Locate the cell with the specified text and output its (x, y) center coordinate. 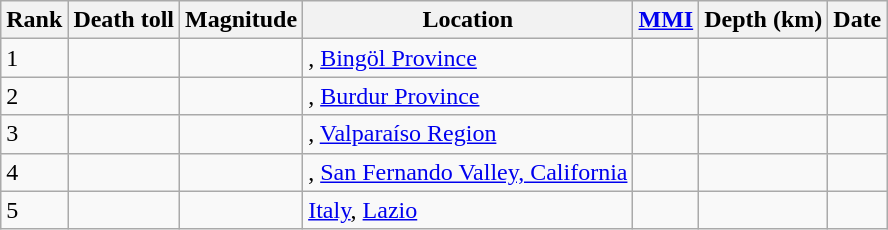
, Valparaíso Region (468, 134)
MMI (666, 20)
Date (858, 20)
3 (34, 134)
Magnitude (242, 20)
2 (34, 96)
5 (34, 210)
Depth (km) (764, 20)
, San Fernando Valley, California (468, 172)
Death toll (124, 20)
1 (34, 58)
Location (468, 20)
4 (34, 172)
Italy, Lazio (468, 210)
Rank (34, 20)
, Burdur Province (468, 96)
, Bingöl Province (468, 58)
